Identify which cell holds the provided text, then report its (x, y) central coordinate. 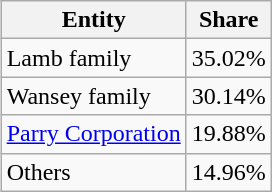
14.96% (228, 172)
Others (94, 172)
19.88% (228, 134)
Entity (94, 20)
Wansey family (94, 96)
Lamb family (94, 58)
30.14% (228, 96)
35.02% (228, 58)
Share (228, 20)
Parry Corporation (94, 134)
